Capture the cell that displays the provided text and extract its (x, y) central coordinate. 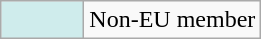
Non-EU member (172, 20)
